Locate the cell with the specified text and output its (X, Y) center coordinate. 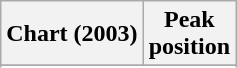
Peakposition (189, 34)
Chart (2003) (72, 34)
